For the text-containing cell, return its midpoint in (X, Y) coordinate format. 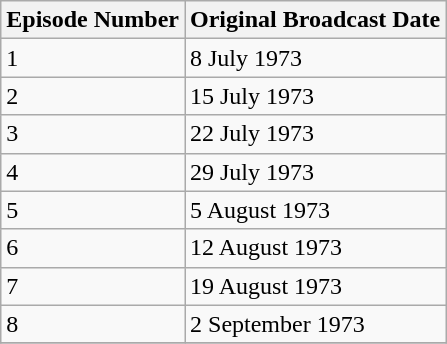
8 July 1973 (314, 58)
2 (93, 96)
7 (93, 286)
22 July 1973 (314, 134)
4 (93, 172)
5 August 1973 (314, 210)
8 (93, 324)
15 July 1973 (314, 96)
6 (93, 248)
19 August 1973 (314, 286)
12 August 1973 (314, 248)
2 September 1973 (314, 324)
5 (93, 210)
Episode Number (93, 20)
29 July 1973 (314, 172)
1 (93, 58)
3 (93, 134)
Original Broadcast Date (314, 20)
